From the cell containing the given text, extract its center point as (X, Y) coordinate. 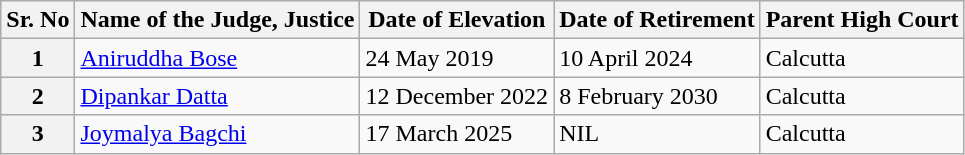
NIL (658, 134)
12 December 2022 (457, 96)
Dipankar Datta (218, 96)
Sr. No (38, 20)
10 April 2024 (658, 58)
8 February 2030 (658, 96)
Parent High Court (862, 20)
Joymalya Bagchi (218, 134)
17 March 2025 (457, 134)
24 May 2019 (457, 58)
3 (38, 134)
2 (38, 96)
Date of Elevation (457, 20)
Aniruddha Bose (218, 58)
Name of the Judge, Justice (218, 20)
1 (38, 58)
Date of Retirement (658, 20)
